Scan for the cell matching the given text and deliver its [x, y] coordinate at center. 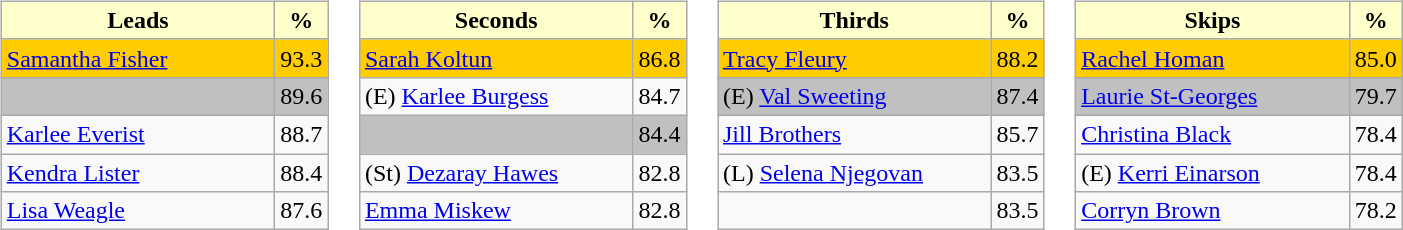
88.2 [1018, 58]
Samantha Fisher [138, 58]
(St) Dezaray Hawes [496, 173]
(E) Kerri Einarson [1213, 173]
84.7 [660, 96]
Kendra Lister [138, 173]
89.6 [302, 96]
(E) Val Sweeting [855, 96]
Laurie St-Georges [1213, 96]
Thirds [855, 20]
88.7 [302, 134]
88.4 [302, 173]
Tracy Fleury [855, 58]
93.3 [302, 58]
Karlee Everist [138, 134]
Jill Brothers [855, 134]
87.4 [1018, 96]
Christina Black [1213, 134]
85.7 [1018, 134]
84.4 [660, 134]
Corryn Brown [1213, 211]
Rachel Homan [1213, 58]
Skips [1213, 20]
Sarah Koltun [496, 58]
79.7 [1376, 96]
85.0 [1376, 58]
(E) Karlee Burgess [496, 96]
Seconds [496, 20]
87.6 [302, 211]
78.2 [1376, 211]
Emma Miskew [496, 211]
Leads [138, 20]
(L) Selena Njegovan [855, 173]
86.8 [660, 58]
Lisa Weagle [138, 211]
